Pinpoint the cell where the given text exists, returning its [x, y] midpoint coordinate. 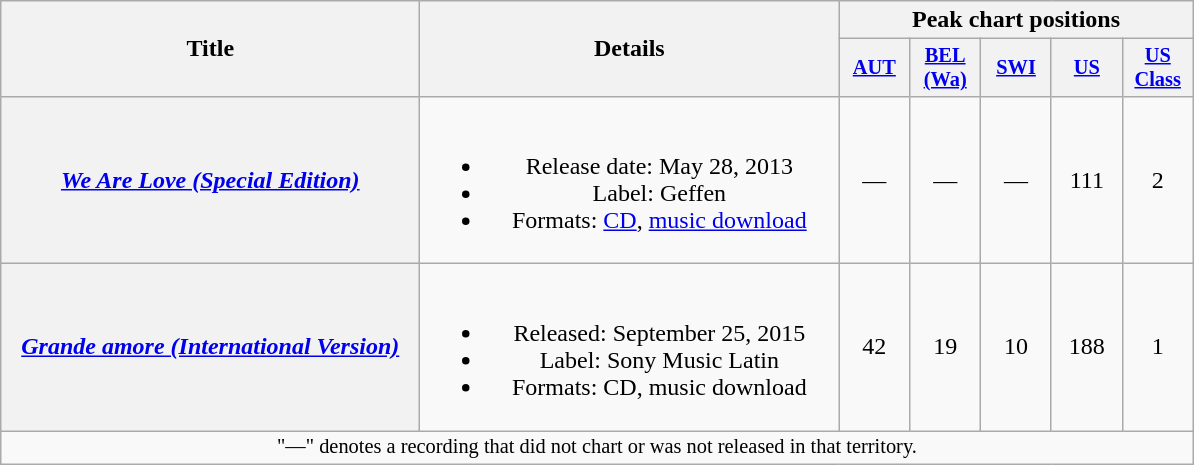
USClass [1158, 68]
2 [1158, 180]
SWI [1016, 68]
42 [874, 348]
We Are Love (Special Edition) [210, 180]
Details [630, 49]
1 [1158, 348]
188 [1086, 348]
Released: September 25, 2015Label: Sony Music LatinFormats: CD, music download [630, 348]
AUT [874, 68]
Title [210, 49]
BEL(Wa) [946, 68]
111 [1086, 180]
Grande amore (International Version) [210, 348]
Peak chart positions [1016, 20]
19 [946, 348]
10 [1016, 348]
Release date: May 28, 2013Label: GeffenFormats: CD, music download [630, 180]
"—" denotes a recording that did not chart or was not released in that territory. [597, 448]
US [1086, 68]
